For the text-containing cell, return its midpoint in [x, y] coordinate format. 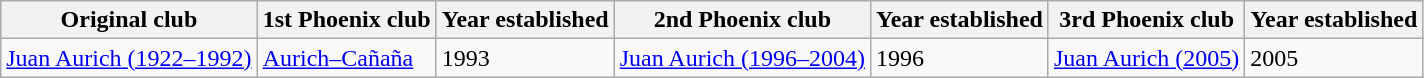
Aurich–Cañaña [346, 58]
1993 [525, 58]
1996 [960, 58]
Original club [129, 20]
2005 [1334, 58]
Juan Aurich (1922–1992) [129, 58]
Juan Aurich (2005) [1146, 58]
Juan Aurich (1996–2004) [742, 58]
1st Phoenix club [346, 20]
3rd Phoenix club [1146, 20]
2nd Phoenix club [742, 20]
